Scan for the cell matching the given text and deliver its (x, y) coordinate at center. 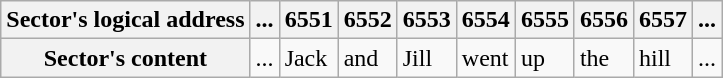
hill (662, 58)
Sector's logical address (126, 20)
up (544, 58)
went (486, 58)
6554 (486, 20)
and (368, 58)
6557 (662, 20)
6551 (308, 20)
Jack (308, 58)
Sector's content (126, 58)
6552 (368, 20)
6556 (604, 20)
6555 (544, 20)
6553 (426, 20)
Jill (426, 58)
the (604, 58)
